Search for the cell housing the specified text and yield its [X, Y] center coordinate. 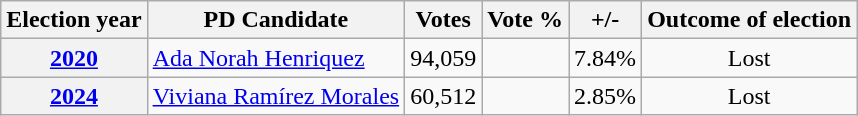
2.85% [606, 96]
2020 [74, 58]
+/- [606, 20]
60,512 [444, 96]
PD Candidate [276, 20]
Outcome of election [750, 20]
Ada Norah Henriquez [276, 58]
Vote % [526, 20]
2024 [74, 96]
Viviana Ramírez Morales [276, 96]
94,059 [444, 58]
Votes [444, 20]
7.84% [606, 58]
Election year [74, 20]
